Output the (X, Y) coordinate of the center of the cell containing the given text.  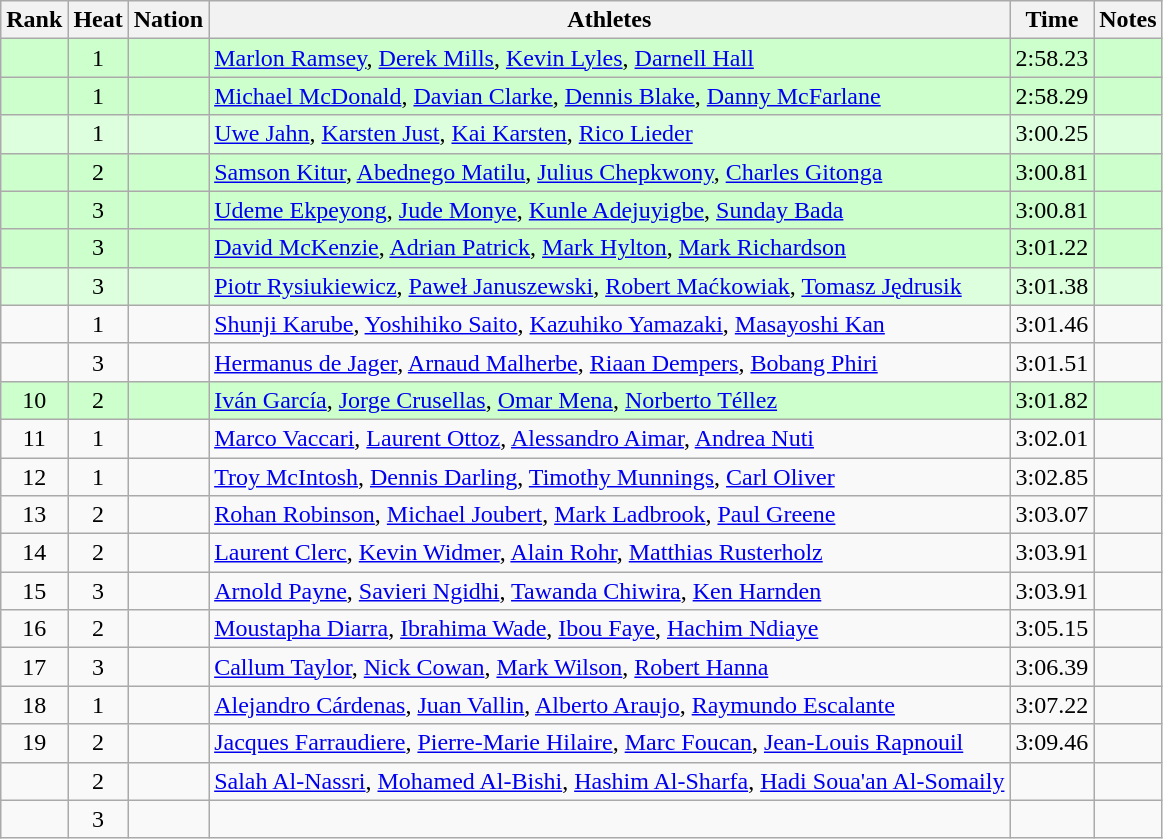
Michael McDonald, Davian Clarke, Dennis Blake, Danny McFarlane (610, 96)
11 (34, 438)
12 (34, 477)
Salah Al-Nassri, Mohamed Al-Bishi, Hashim Al-Sharfa, Hadi Soua'an Al-Somaily (610, 781)
2:58.29 (1052, 96)
Nation (168, 20)
3:01.38 (1052, 286)
Udeme Ekpeyong, Jude Monye, Kunle Adejuyigbe, Sunday Bada (610, 210)
Laurent Clerc, Kevin Widmer, Alain Rohr, Matthias Rusterholz (610, 553)
Marco Vaccari, Laurent Ottoz, Alessandro Aimar, Andrea Nuti (610, 438)
15 (34, 591)
Marlon Ramsey, Derek Mills, Kevin Lyles, Darnell Hall (610, 58)
Samson Kitur, Abednego Matilu, Julius Chepkwony, Charles Gitonga (610, 172)
Notes (1128, 20)
13 (34, 515)
Callum Taylor, Nick Cowan, Mark Wilson, Robert Hanna (610, 667)
David McKenzie, Adrian Patrick, Mark Hylton, Mark Richardson (610, 248)
16 (34, 629)
Time (1052, 20)
Troy McIntosh, Dennis Darling, Timothy Munnings, Carl Oliver (610, 477)
Rohan Robinson, Michael Joubert, Mark Ladbrook, Paul Greene (610, 515)
3:03.07 (1052, 515)
14 (34, 553)
Iván García, Jorge Crusellas, Omar Mena, Norberto Téllez (610, 400)
Moustapha Diarra, Ibrahima Wade, Ibou Faye, Hachim Ndiaye (610, 629)
3:00.25 (1052, 134)
3:02.01 (1052, 438)
Jacques Farraudiere, Pierre-Marie Hilaire, Marc Foucan, Jean-Louis Rapnouil (610, 743)
17 (34, 667)
18 (34, 705)
Heat (98, 20)
3:02.85 (1052, 477)
3:01.22 (1052, 248)
Shunji Karube, Yoshihiko Saito, Kazuhiko Yamazaki, Masayoshi Kan (610, 324)
Alejandro Cárdenas, Juan Vallin, Alberto Araujo, Raymundo Escalante (610, 705)
3:06.39 (1052, 667)
2:58.23 (1052, 58)
Hermanus de Jager, Arnaud Malherbe, Riaan Dempers, Bobang Phiri (610, 362)
Arnold Payne, Savieri Ngidhi, Tawanda Chiwira, Ken Harnden (610, 591)
3:01.82 (1052, 400)
Rank (34, 20)
Athletes (610, 20)
3:07.22 (1052, 705)
3:01.51 (1052, 362)
3:09.46 (1052, 743)
3:01.46 (1052, 324)
Piotr Rysiukiewicz, Paweł Januszewski, Robert Maćkowiak, Tomasz Jędrusik (610, 286)
10 (34, 400)
Uwe Jahn, Karsten Just, Kai Karsten, Rico Lieder (610, 134)
19 (34, 743)
3:05.15 (1052, 629)
